Provide the [x, y] coordinate of the cell's center where the given text is located.  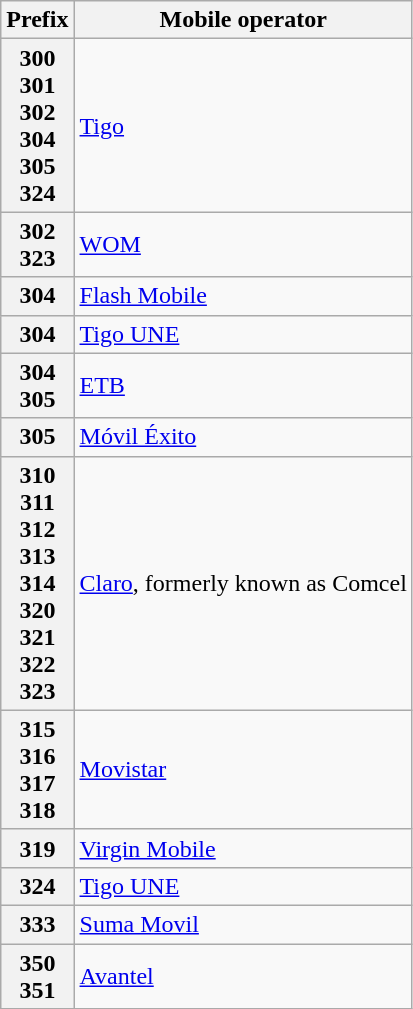
310311312313314320321322323 [38, 583]
302323 [38, 244]
324 [38, 886]
Suma Movil [243, 924]
Prefix [38, 20]
304305 [38, 386]
300301302304305324 [38, 126]
Virgin Mobile [243, 848]
Mobile operator [243, 20]
Avantel [243, 976]
Móvil Éxito [243, 437]
305 [38, 437]
315316317318 [38, 770]
Movistar [243, 770]
ETB [243, 386]
350351 [38, 976]
319 [38, 848]
Flash Mobile [243, 296]
WOM [243, 244]
Tigo [243, 126]
Claro, formerly known as Comcel [243, 583]
333 [38, 924]
